Locate the cell with the specified text and output its (x, y) center coordinate. 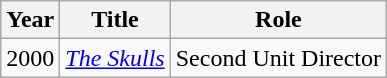
The Skulls (115, 58)
Second Unit Director (278, 58)
Role (278, 20)
Year (30, 20)
2000 (30, 58)
Title (115, 20)
